Scan for the cell matching the given text and deliver its [X, Y] coordinate at center. 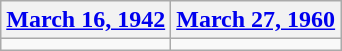
March 16, 1942 [86, 20]
March 27, 1960 [256, 20]
